Pinpoint the cell where the given text exists, returning its [X, Y] midpoint coordinate. 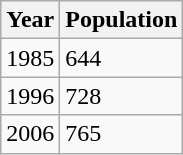
765 [122, 134]
Population [122, 20]
2006 [30, 134]
728 [122, 96]
1985 [30, 58]
Year [30, 20]
644 [122, 58]
1996 [30, 96]
